Output the [X, Y] coordinate of the center of the cell containing the given text.  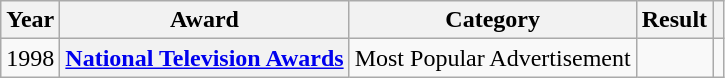
Year [30, 20]
Result [674, 20]
National Television Awards [204, 58]
1998 [30, 58]
Most Popular Advertisement [492, 58]
Award [204, 20]
Category [492, 20]
